Provide the (X, Y) coordinate of the cell's center where the given text is located.  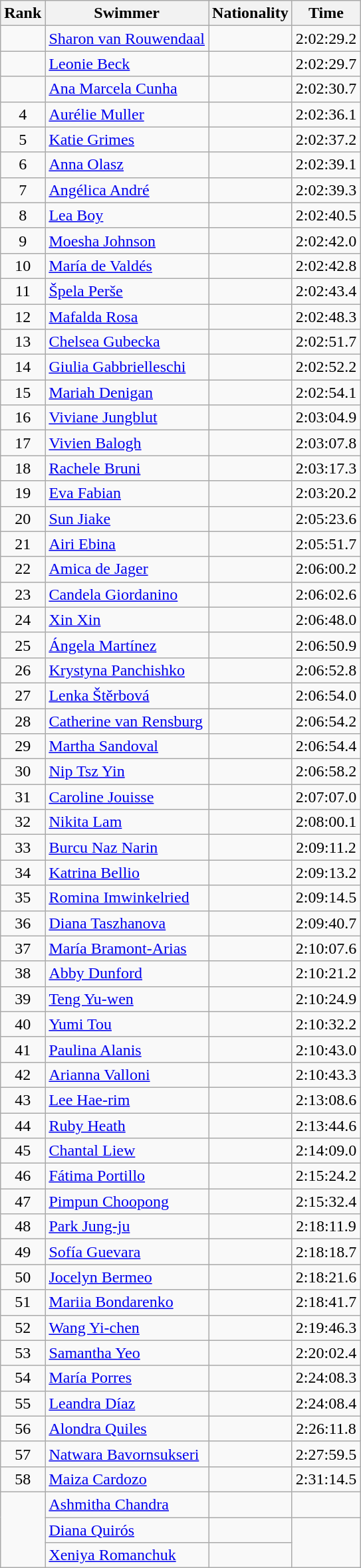
Fátima Portillo (127, 1176)
33 (23, 847)
Špela Perše (127, 291)
20 (23, 519)
10 (23, 266)
2:19:46.3 (326, 1328)
2:18:41.7 (326, 1302)
Vivien Balogh (127, 443)
2:10:43.3 (326, 1075)
22 (23, 569)
Lea Boy (127, 215)
13 (23, 342)
2:02:36.1 (326, 114)
Candela Giordanino (127, 594)
Sofía Guevara (127, 1252)
Teng Yu-wen (127, 999)
Romina Imwinkelried (127, 898)
2:02:30.7 (326, 89)
Ángela Martínez (127, 645)
Viviane Jungblut (127, 418)
2:02:52.2 (326, 367)
Ashmitha Chandra (127, 1504)
Burcu Naz Narin (127, 847)
Katie Grimes (127, 139)
2:10:43.0 (326, 1049)
28 (23, 721)
53 (23, 1353)
Martha Sandoval (127, 746)
5 (23, 139)
45 (23, 1151)
Pimpun Choopong (127, 1201)
2:09:13.2 (326, 873)
17 (23, 443)
Amica de Jager (127, 569)
6 (23, 165)
Wang Yi-chen (127, 1328)
Rank (23, 13)
2:13:08.6 (326, 1100)
Diana Taszhanova (127, 923)
4 (23, 114)
35 (23, 898)
2:24:08.3 (326, 1378)
41 (23, 1049)
2:02:29.2 (326, 39)
48 (23, 1227)
Time (326, 13)
26 (23, 670)
2:10:32.2 (326, 1024)
Angélica André (127, 190)
2:05:23.6 (326, 519)
Mariia Bondarenko (127, 1302)
2:08:00.1 (326, 822)
44 (23, 1126)
7 (23, 190)
Krystyna Panchishko (127, 670)
Nationality (251, 13)
2:27:59.5 (326, 1454)
Yumi Tou (127, 1024)
Paulina Alanis (127, 1049)
2:06:54.0 (326, 695)
30 (23, 772)
Moesha Johnson (127, 240)
19 (23, 493)
Katrina Bellio (127, 873)
32 (23, 822)
2:02:39.3 (326, 190)
39 (23, 999)
Chantal Liew (127, 1151)
2:20:02.4 (326, 1353)
36 (23, 923)
2:09:11.2 (326, 847)
2:07:07.0 (326, 797)
15 (23, 392)
16 (23, 418)
2:18:11.9 (326, 1227)
2:06:00.2 (326, 569)
2:02:42.8 (326, 266)
Diana Quirós (127, 1529)
Nikita Lam (127, 822)
2:02:40.5 (326, 215)
2:14:09.0 (326, 1151)
38 (23, 974)
57 (23, 1454)
2:24:08.4 (326, 1403)
2:06:50.9 (326, 645)
2:06:02.6 (326, 594)
18 (23, 468)
52 (23, 1328)
Chelsea Gubecka (127, 342)
47 (23, 1201)
Lenka Štěrbová (127, 695)
42 (23, 1075)
37 (23, 948)
Alondra Quiles (127, 1429)
29 (23, 746)
María de Valdés (127, 266)
2:09:14.5 (326, 898)
25 (23, 645)
Airi Ebina (127, 544)
2:10:07.6 (326, 948)
2:10:21.2 (326, 974)
54 (23, 1378)
Ana Marcela Cunha (127, 89)
2:09:40.7 (326, 923)
2:06:52.8 (326, 670)
Aurélie Muller (127, 114)
2:02:51.7 (326, 342)
2:06:48.0 (326, 620)
27 (23, 695)
Xin Xin (127, 620)
Ruby Heath (127, 1126)
2:02:43.4 (326, 291)
2:02:48.3 (326, 317)
2:03:07.8 (326, 443)
2:03:04.9 (326, 418)
9 (23, 240)
34 (23, 873)
Anna Olasz (127, 165)
Leonie Beck (127, 64)
2:02:37.2 (326, 139)
8 (23, 215)
2:02:39.1 (326, 165)
21 (23, 544)
2:15:32.4 (326, 1201)
23 (23, 594)
2:06:58.2 (326, 772)
Maiza Cardozo (127, 1479)
Arianna Valloni (127, 1075)
Lee Hae-rim (127, 1100)
Giulia Gabbrielleschi (127, 367)
Park Jung-ju (127, 1227)
Swimmer (127, 13)
2:06:54.4 (326, 746)
Nip Tsz Yin (127, 772)
58 (23, 1479)
43 (23, 1100)
Abby Dunford (127, 974)
56 (23, 1429)
Natwara Bavornsukseri (127, 1454)
Eva Fabian (127, 493)
2:26:11.8 (326, 1429)
Mariah Denigan (127, 392)
40 (23, 1024)
Samantha Yeo (127, 1353)
Xeniya Romanchuk (127, 1555)
51 (23, 1302)
14 (23, 367)
2:03:20.2 (326, 493)
Leandra Díaz (127, 1403)
2:03:17.3 (326, 468)
31 (23, 797)
55 (23, 1403)
María Bramont-Arias (127, 948)
Jocelyn Bermeo (127, 1277)
2:15:24.2 (326, 1176)
Catherine van Rensburg (127, 721)
24 (23, 620)
49 (23, 1252)
Mafalda Rosa (127, 317)
50 (23, 1277)
2:06:54.2 (326, 721)
Caroline Jouisse (127, 797)
2:02:42.0 (326, 240)
2:18:18.7 (326, 1252)
2:02:54.1 (326, 392)
2:18:21.6 (326, 1277)
2:05:51.7 (326, 544)
11 (23, 291)
2:10:24.9 (326, 999)
Rachele Bruni (127, 468)
2:31:14.5 (326, 1479)
Sharon van Rouwendaal (127, 39)
12 (23, 317)
2:13:44.6 (326, 1126)
María Porres (127, 1378)
46 (23, 1176)
Sun Jiake (127, 519)
2:02:29.7 (326, 64)
